Determine the [x, y] coordinate at the center of the cell enclosing the given text.  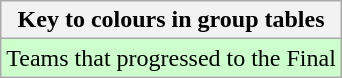
Teams that progressed to the Final [172, 58]
Key to colours in group tables [172, 20]
